Scan for the cell matching the given text and deliver its (x, y) coordinate at center. 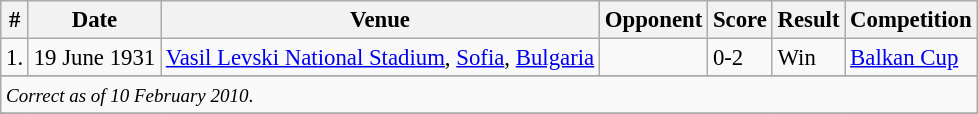
Balkan Cup (911, 58)
Competition (911, 20)
Venue (380, 20)
Win (808, 58)
Score (740, 20)
Correct as of 10 February 2010. (489, 95)
# (15, 20)
Result (808, 20)
Opponent (653, 20)
19 June 1931 (94, 58)
0-2 (740, 58)
Date (94, 20)
Vasil Levski National Stadium, Sofia, Bulgaria (380, 58)
1. (15, 58)
